For the text-containing cell, return its midpoint in [X, Y] coordinate format. 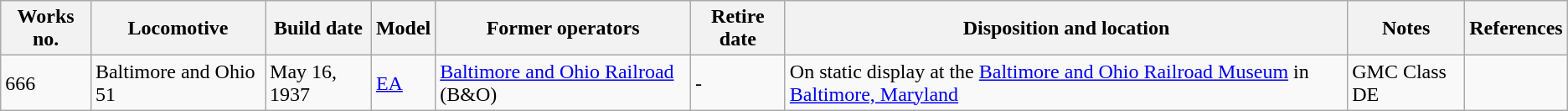
Baltimore and Ohio 51 [178, 82]
EA [403, 82]
Disposition and location [1065, 29]
Model [403, 29]
References [1516, 29]
Locomotive [178, 29]
On static display at the Baltimore and Ohio Railroad Museum in Baltimore, Maryland [1065, 82]
Works no. [46, 29]
Build date [318, 29]
Baltimore and Ohio Railroad (B&O) [563, 82]
Notes [1406, 29]
666 [46, 82]
GMC Class DE [1406, 82]
May 16, 1937 [318, 82]
Retire date [737, 29]
- [737, 82]
Former operators [563, 29]
